Find where the given text appears and provide that cell's center as (X, Y) coordinate. 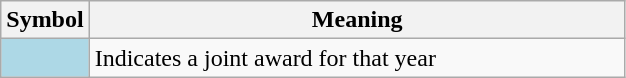
Indicates a joint award for that year (357, 58)
Symbol (45, 20)
Meaning (357, 20)
